Provide the (x, y) coordinate of the cell's center where the given text is located.  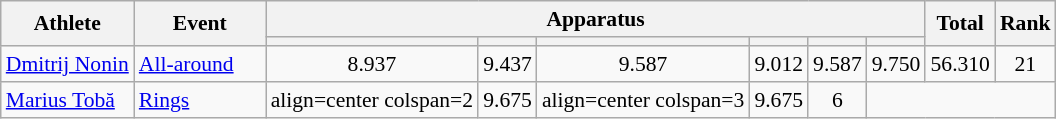
align=center colspan=2 (372, 100)
Rings (200, 100)
Rank (1026, 24)
Marius Tobă (68, 100)
8.937 (372, 64)
align=center colspan=3 (643, 100)
9.437 (508, 64)
56.310 (960, 64)
Dmitrij Nonin (68, 64)
Event (200, 24)
6 (838, 100)
All-around (200, 64)
Apparatus (596, 19)
9.750 (896, 64)
Athlete (68, 24)
Total (960, 24)
9.012 (778, 64)
21 (1026, 64)
